Determine the (x, y) coordinate at the center of the cell enclosing the given text.  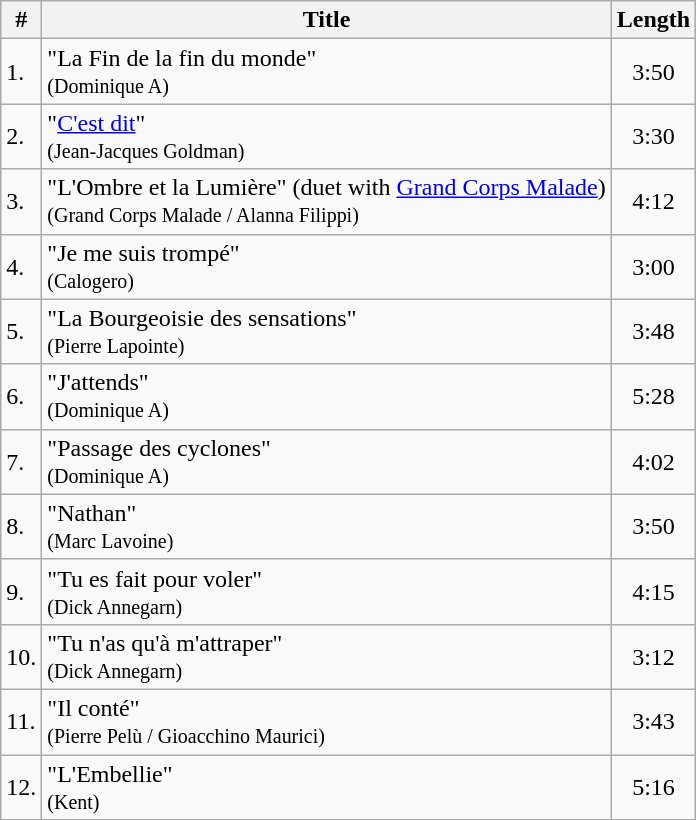
1. (22, 72)
"Tu es fait pour voler" (Dick Annegarn) (326, 592)
6. (22, 396)
"L'Embellie" (Kent) (326, 786)
"Tu n'as qu'à m'attraper" (Dick Annegarn) (326, 656)
3:30 (653, 136)
9. (22, 592)
3:43 (653, 722)
4:15 (653, 592)
11. (22, 722)
5:16 (653, 786)
"L'Ombre et la Lumière" (duet with Grand Corps Malade) (Grand Corps Malade / Alanna Filippi) (326, 202)
4:12 (653, 202)
12. (22, 786)
"Je me suis trompé" (Calogero) (326, 266)
"Nathan" (Marc Lavoine) (326, 526)
"C'est dit" (Jean-Jacques Goldman) (326, 136)
3:12 (653, 656)
5:28 (653, 396)
5. (22, 332)
10. (22, 656)
Length (653, 20)
"La Bourgeoisie des sensations" (Pierre Lapointe) (326, 332)
"J'attends" (Dominique A) (326, 396)
8. (22, 526)
3:48 (653, 332)
# (22, 20)
"Passage des cyclones" (Dominique A) (326, 462)
4:02 (653, 462)
4. (22, 266)
3. (22, 202)
"La Fin de la fin du monde" (Dominique A) (326, 72)
7. (22, 462)
2. (22, 136)
Title (326, 20)
"Il conté" (Pierre Pelù / Gioacchino Maurici) (326, 722)
3:00 (653, 266)
